Output the (x, y) coordinate of the center of the cell containing the given text.  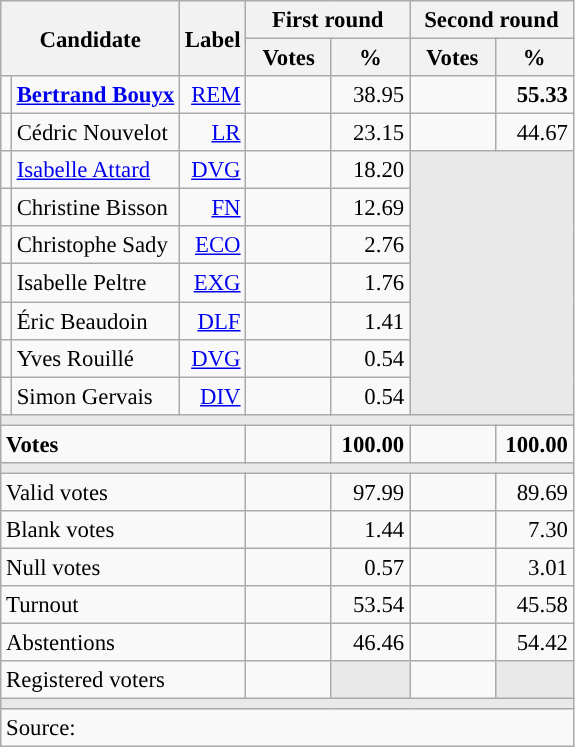
7.30 (534, 530)
Label (213, 38)
Blank votes (124, 530)
Source: (287, 728)
First round (328, 20)
1.41 (370, 321)
45.58 (534, 605)
Second round (492, 20)
1.44 (370, 530)
LR (213, 133)
DIV (213, 396)
2.76 (370, 245)
Yves Rouillé (95, 358)
Isabelle Attard (95, 170)
18.20 (370, 170)
Éric Beaudoin (95, 321)
44.67 (534, 133)
Registered voters (124, 680)
Null votes (124, 567)
54.42 (534, 643)
Candidate (90, 38)
89.69 (534, 492)
REM (213, 95)
DLF (213, 321)
3.01 (534, 567)
23.15 (370, 133)
Turnout (124, 605)
Cédric Nouvelot (95, 133)
EXG (213, 283)
55.33 (534, 95)
46.46 (370, 643)
12.69 (370, 208)
Christophe Sady (95, 245)
Bertrand Bouyx (95, 95)
Abstentions (124, 643)
Valid votes (124, 492)
ECO (213, 245)
Isabelle Peltre (95, 283)
Christine Bisson (95, 208)
0.57 (370, 567)
FN (213, 208)
38.95 (370, 95)
1.76 (370, 283)
53.54 (370, 605)
97.99 (370, 492)
Simon Gervais (95, 396)
